Search for the cell housing the specified text and yield its [x, y] center coordinate. 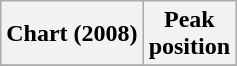
Chart (2008) [72, 34]
Peakposition [189, 34]
